Pinpoint the cell where the given text exists, returning its [X, Y] midpoint coordinate. 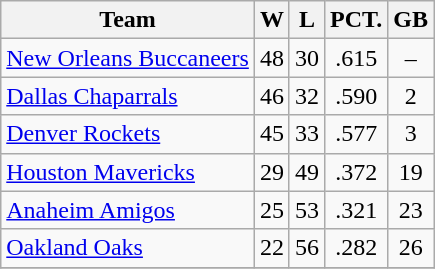
29 [272, 172]
Dallas Chaparrals [128, 96]
GB [411, 20]
W [272, 20]
.372 [356, 172]
.615 [356, 58]
48 [272, 58]
45 [272, 134]
46 [272, 96]
– [411, 58]
53 [306, 210]
49 [306, 172]
32 [306, 96]
Houston Mavericks [128, 172]
.321 [356, 210]
New Orleans Buccaneers [128, 58]
Oakland Oaks [128, 248]
PCT. [356, 20]
25 [272, 210]
.577 [356, 134]
30 [306, 58]
19 [411, 172]
L [306, 20]
33 [306, 134]
23 [411, 210]
26 [411, 248]
Denver Rockets [128, 134]
3 [411, 134]
2 [411, 96]
56 [306, 248]
Team [128, 20]
22 [272, 248]
.282 [356, 248]
Anaheim Amigos [128, 210]
.590 [356, 96]
